From the cell containing the given text, extract its center point as (X, Y) coordinate. 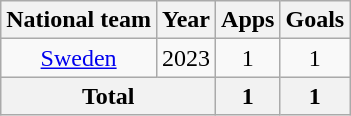
2023 (186, 58)
Goals (315, 20)
Apps (248, 20)
Total (108, 96)
National team (79, 20)
Sweden (79, 58)
Year (186, 20)
